Determine the [X, Y] coordinate at the center of the cell enclosing the given text.  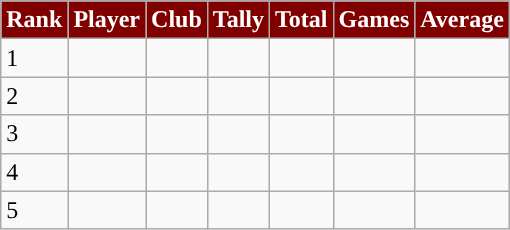
Rank [34, 20]
Club [177, 20]
1 [34, 58]
Player [107, 20]
Games [374, 20]
Total [302, 20]
3 [34, 134]
5 [34, 210]
Tally [238, 20]
2 [34, 96]
Average [462, 20]
4 [34, 172]
